Return the (X, Y) coordinate for the center point of the cell that contains the specified text.  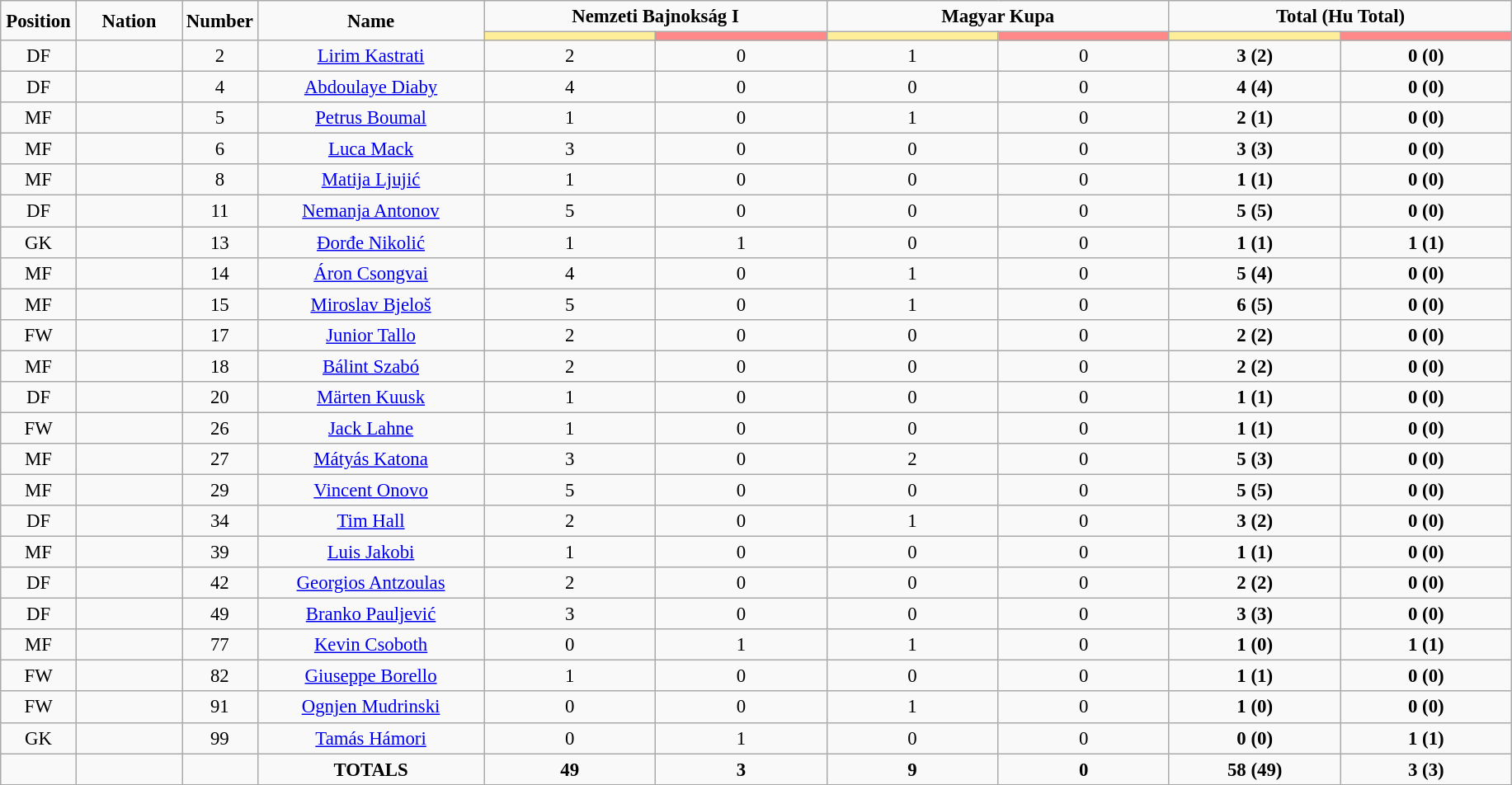
99 (220, 738)
6 (5) (1255, 304)
29 (220, 490)
Bálint Szabó (371, 366)
Petrus Boumal (371, 118)
Áron Csongvai (371, 273)
91 (220, 707)
Magyar Kupa (998, 16)
Tamás Hámori (371, 738)
8 (220, 181)
Đorđe Nikolić (371, 242)
42 (220, 583)
Ognjen Mudrinski (371, 707)
39 (220, 552)
Giuseppe Borello (371, 676)
Nemanja Antonov (371, 211)
Jack Lahne (371, 428)
Matija Ljujić (371, 181)
5 (3) (1255, 459)
TOTALS (371, 769)
82 (220, 676)
15 (220, 304)
Georgios Antzoulas (371, 583)
Number (220, 21)
58 (49) (1255, 769)
Kevin Csoboth (371, 645)
Position (39, 21)
5 (4) (1255, 273)
Vincent Onovo (371, 490)
77 (220, 645)
Märten Kuusk (371, 397)
18 (220, 366)
13 (220, 242)
20 (220, 397)
Luca Mack (371, 149)
4 (4) (1255, 87)
Total (Hu Total) (1340, 16)
Junior Tallo (371, 335)
Tim Hall (371, 521)
34 (220, 521)
2 (1) (1255, 118)
11 (220, 211)
Branko Pauljević (371, 614)
Lirim Kastrati (371, 56)
Luis Jakobi (371, 552)
26 (220, 428)
Nemzeti Bajnokság I (655, 16)
Miroslav Bjeloš (371, 304)
Abdoulaye Diaby (371, 87)
6 (220, 149)
Mátyás Katona (371, 459)
17 (220, 335)
14 (220, 273)
9 (912, 769)
Nation (129, 21)
Name (371, 21)
27 (220, 459)
